Return the (X, Y) coordinate for the center point of the cell that contains the specified text.  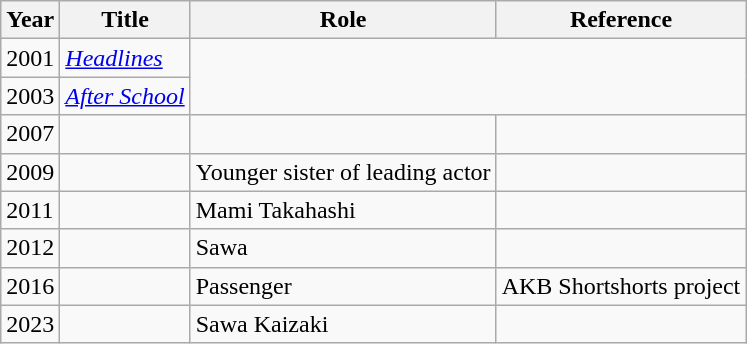
2011 (30, 210)
Passenger (343, 286)
Title (125, 20)
2016 (30, 286)
2009 (30, 172)
Mami Takahashi (343, 210)
Headlines (125, 58)
2023 (30, 324)
Younger sister of leading actor (343, 172)
2012 (30, 248)
Sawa (343, 248)
2001 (30, 58)
Reference (621, 20)
Year (30, 20)
AKB Shortshorts project (621, 286)
Role (343, 20)
Sawa Kaizaki (343, 324)
After School (125, 96)
2003 (30, 96)
2007 (30, 134)
